For the text-containing cell, return its midpoint in [x, y] coordinate format. 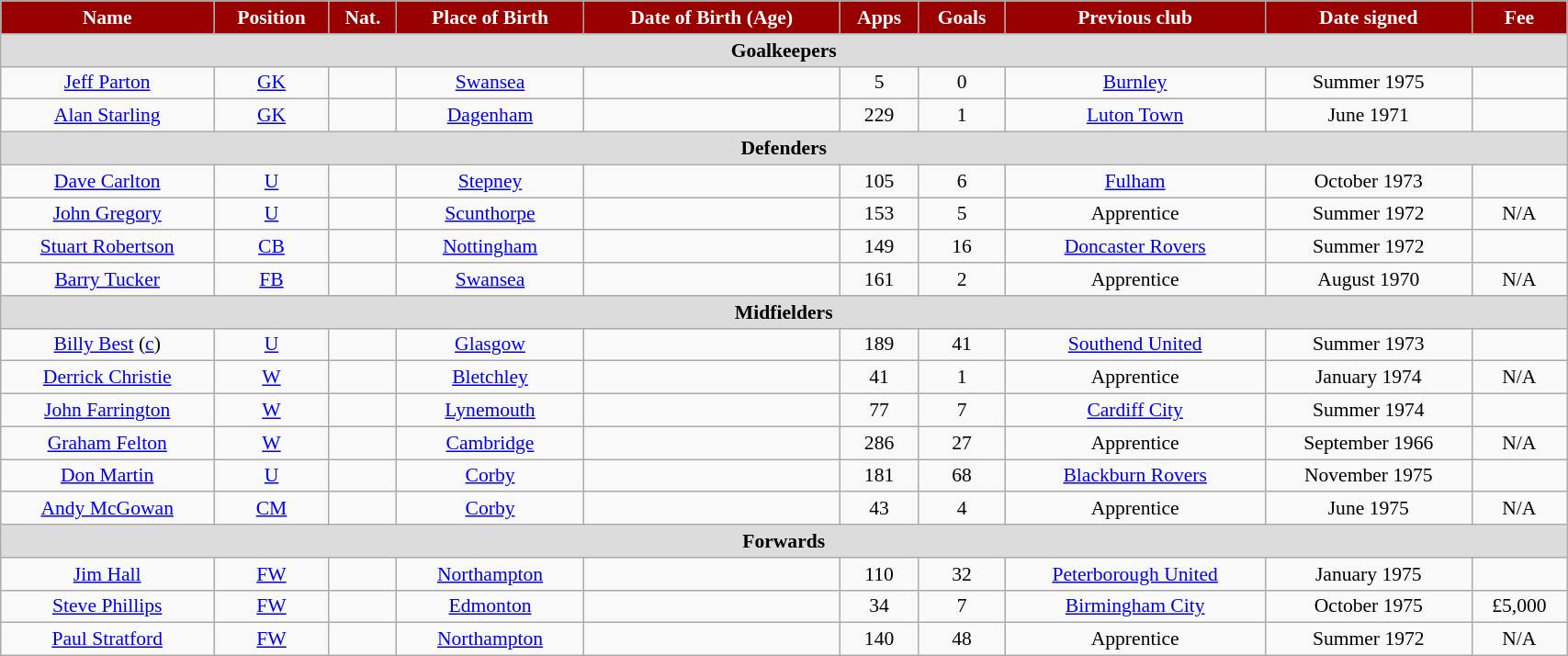
CB [272, 247]
27 [962, 443]
Graham Felton [107, 443]
6 [962, 181]
Glasgow [490, 345]
Fulham [1135, 181]
Name [107, 17]
Summer 1974 [1369, 411]
Jim Hall [107, 574]
John Gregory [107, 214]
£5,000 [1519, 606]
Apps [879, 17]
Dave Carlton [107, 181]
Summer 1975 [1369, 83]
Jeff Parton [107, 83]
Scunthorpe [490, 214]
149 [879, 247]
Stepney [490, 181]
September 1966 [1369, 443]
Date signed [1369, 17]
Cardiff City [1135, 411]
Position [272, 17]
286 [879, 443]
Blackburn Rovers [1135, 476]
Alan Starling [107, 116]
June 1975 [1369, 509]
Goals [962, 17]
Steve Phillips [107, 606]
0 [962, 83]
Dagenham [490, 116]
16 [962, 247]
Forwards [784, 541]
Edmonton [490, 606]
Birmingham City [1135, 606]
Midfielders [784, 312]
43 [879, 509]
105 [879, 181]
2 [962, 279]
John Farrington [107, 411]
Paul Stratford [107, 639]
Previous club [1135, 17]
161 [879, 279]
Burnley [1135, 83]
Andy McGowan [107, 509]
229 [879, 116]
January 1975 [1369, 574]
34 [879, 606]
68 [962, 476]
Derrick Christie [107, 378]
Nottingham [490, 247]
August 1970 [1369, 279]
Stuart Robertson [107, 247]
Luton Town [1135, 116]
4 [962, 509]
Defenders [784, 149]
Bletchley [490, 378]
110 [879, 574]
181 [879, 476]
Fee [1519, 17]
189 [879, 345]
Peterborough United [1135, 574]
153 [879, 214]
October 1973 [1369, 181]
November 1975 [1369, 476]
Summer 1973 [1369, 345]
FB [272, 279]
48 [962, 639]
Lynemouth [490, 411]
Nat. [362, 17]
Barry Tucker [107, 279]
77 [879, 411]
Place of Birth [490, 17]
June 1971 [1369, 116]
Cambridge [490, 443]
January 1974 [1369, 378]
32 [962, 574]
Billy Best (c) [107, 345]
Southend United [1135, 345]
Date of Birth (Age) [712, 17]
CM [272, 509]
140 [879, 639]
Don Martin [107, 476]
October 1975 [1369, 606]
Doncaster Rovers [1135, 247]
Goalkeepers [784, 51]
